Return (X, Y) of the center of cell containing provided text 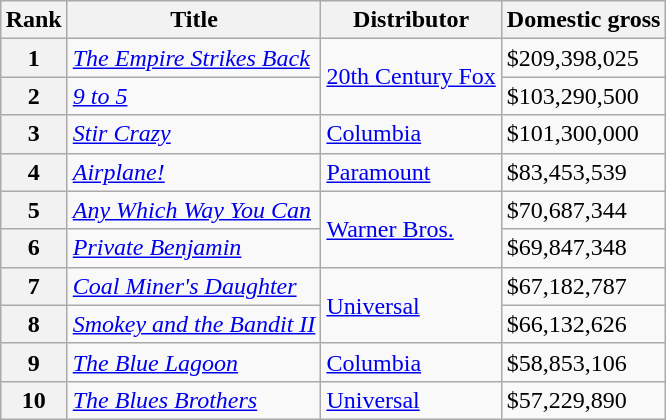
Warner Bros. (411, 229)
Smokey and the Bandit II (194, 324)
$209,398,025 (584, 58)
Private Benjamin (194, 248)
$58,853,106 (584, 362)
2 (34, 96)
1 (34, 58)
10 (34, 400)
6 (34, 248)
9 to 5 (194, 96)
Title (194, 20)
Airplane! (194, 172)
$67,182,787 (584, 286)
$57,229,890 (584, 400)
8 (34, 324)
Stir Crazy (194, 134)
5 (34, 210)
$70,687,344 (584, 210)
Rank (34, 20)
9 (34, 362)
$69,847,348 (584, 248)
The Blues Brothers (194, 400)
The Empire Strikes Back (194, 58)
Distributor (411, 20)
3 (34, 134)
Paramount (411, 172)
4 (34, 172)
Any Which Way You Can (194, 210)
Domestic gross (584, 20)
20th Century Fox (411, 77)
$66,132,626 (584, 324)
$103,290,500 (584, 96)
7 (34, 286)
$83,453,539 (584, 172)
$101,300,000 (584, 134)
Coal Miner's Daughter (194, 286)
The Blue Lagoon (194, 362)
